For the text-containing cell, return its midpoint in (x, y) coordinate format. 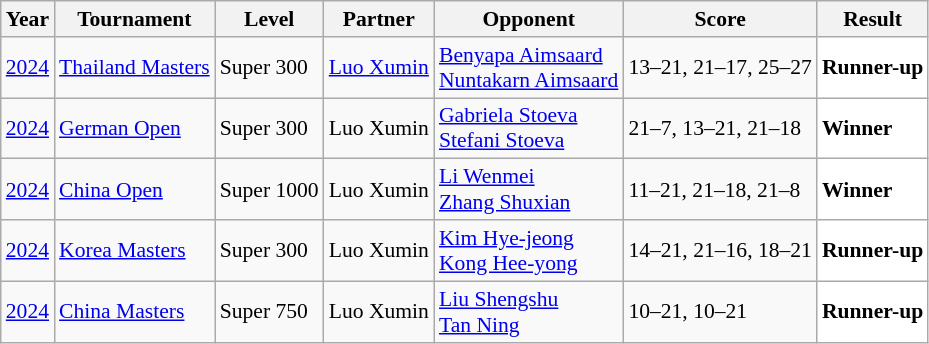
Tournament (134, 19)
14–21, 21–16, 18–21 (720, 250)
Level (270, 19)
Super 1000 (270, 190)
13–21, 21–17, 25–27 (720, 68)
Li Wenmei Zhang Shuxian (528, 190)
Gabriela Stoeva Stefani Stoeva (528, 128)
Super 750 (270, 312)
Korea Masters (134, 250)
10–21, 10–21 (720, 312)
China Masters (134, 312)
German Open (134, 128)
Result (872, 19)
21–7, 13–21, 21–18 (720, 128)
Kim Hye-jeong Kong Hee-yong (528, 250)
Year (28, 19)
Thailand Masters (134, 68)
Liu Shengshu Tan Ning (528, 312)
Benyapa Aimsaard Nuntakarn Aimsaard (528, 68)
Score (720, 19)
Opponent (528, 19)
11–21, 21–18, 21–8 (720, 190)
Partner (379, 19)
China Open (134, 190)
